Find where the given text appears and provide that cell's center as (x, y) coordinate. 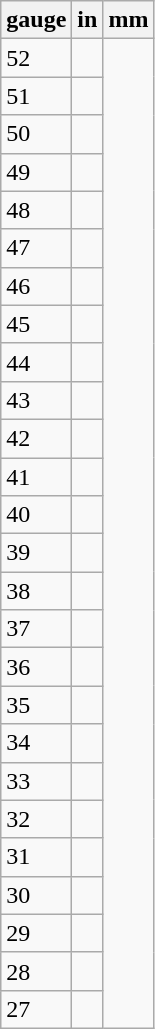
gauge (36, 20)
37 (36, 629)
30 (36, 895)
41 (36, 477)
28 (36, 971)
40 (36, 515)
34 (36, 743)
43 (36, 400)
48 (36, 210)
42 (36, 438)
36 (36, 667)
45 (36, 324)
49 (36, 172)
44 (36, 362)
in (88, 20)
35 (36, 705)
27 (36, 1009)
33 (36, 781)
32 (36, 819)
31 (36, 857)
mm (128, 20)
52 (36, 58)
50 (36, 134)
29 (36, 933)
46 (36, 286)
51 (36, 96)
47 (36, 248)
39 (36, 553)
38 (36, 591)
